Identify which cell holds the provided text, then report its [X, Y] central coordinate. 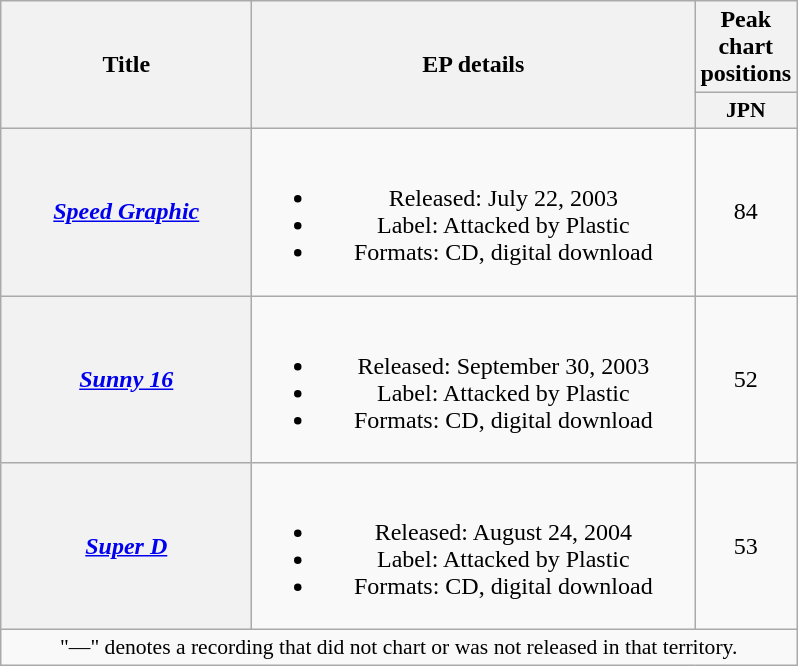
Released: July 22, 2003Label: Attacked by PlasticFormats: CD, digital download [474, 212]
84 [746, 212]
Super D [126, 546]
"—" denotes a recording that did not chart or was not released in that territory. [399, 648]
Sunny 16 [126, 380]
Title [126, 65]
Released: September 30, 2003Label: Attacked by PlasticFormats: CD, digital download [474, 380]
JPN [746, 111]
Released: August 24, 2004Label: Attacked by PlasticFormats: CD, digital download [474, 546]
53 [746, 546]
Peak chart positions [746, 47]
Speed Graphic [126, 212]
EP details [474, 65]
52 [746, 380]
